Return [x, y] of the center of cell containing provided text 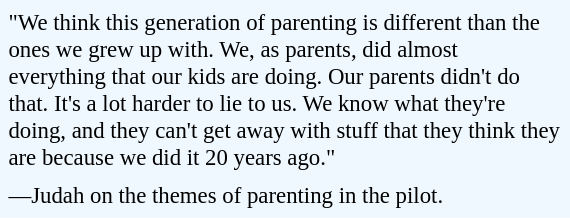
—Judah on the themes of parenting in the pilot. [284, 195]
